From the cell containing the given text, extract its center point as (x, y) coordinate. 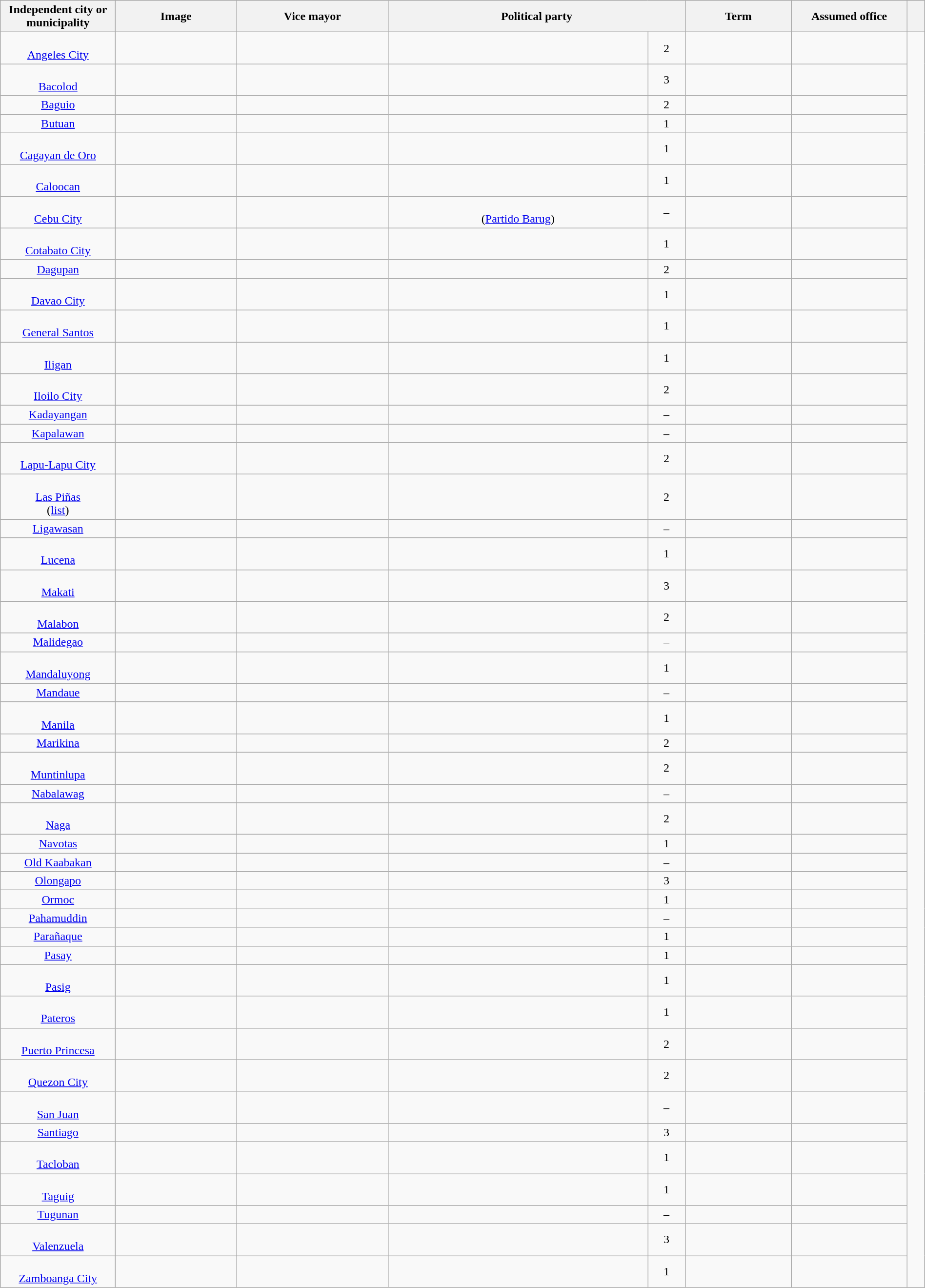
Pasig (58, 980)
Vice mayor (312, 17)
Olongapo (58, 881)
Ormoc (58, 900)
Malidegao (58, 642)
Santiago (58, 1132)
Puerto Princesa (58, 1043)
Quezon City (58, 1076)
Cagayan de Oro (58, 148)
Mandaue (58, 693)
Baguio (58, 105)
Bacolod (58, 80)
Naga (58, 819)
Lucena (58, 553)
Nabalawag (58, 793)
Cotabato City (58, 244)
Kapalawan (58, 433)
Independent city or municipality (58, 17)
Las Piñas(list) (58, 497)
Zamboanga City (58, 1272)
Navotas (58, 844)
Marikina (58, 743)
Image (176, 17)
Valenzuela (58, 1240)
Old Kaabakan (58, 862)
Pasay (58, 955)
Caloocan (58, 181)
Taguig (58, 1189)
Kadayangan (58, 415)
Iligan (58, 357)
Political party (537, 17)
Butuan (58, 123)
Muntinlupa (58, 768)
Makati (58, 586)
(Partido Barug) (518, 212)
General Santos (58, 326)
Cebu City (58, 212)
Iloilo City (58, 389)
Tacloban (58, 1158)
Parañaque (58, 937)
Malabon (58, 617)
Dagupan (58, 269)
Lapu-Lapu City (58, 459)
Pahamuddin (58, 918)
Pateros (58, 1012)
Mandaluyong (58, 668)
Angeles City (58, 48)
Davao City (58, 294)
Term (739, 17)
Ligawasan (58, 529)
Tugunan (58, 1215)
Manila (58, 717)
San Juan (58, 1107)
Assumed office (849, 17)
